Find where the given text appears and provide that cell's center as [X, Y] coordinate. 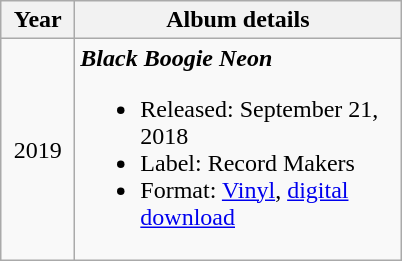
Year [38, 20]
Album details [238, 20]
Black Boogie NeonReleased: September 21, 2018Label: Record MakersFormat: Vinyl, digital download [238, 150]
2019 [38, 150]
